Extract the (x, y) coordinate from the center of the cell holding the provided text.  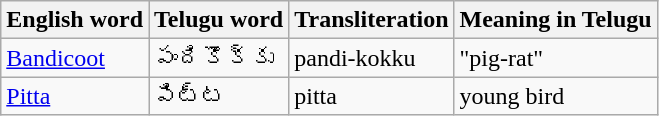
"pig-rat" (556, 58)
pandi-kokku (372, 58)
Telugu word (219, 20)
pitta (372, 96)
Pitta (75, 96)
Transliteration (372, 20)
పిట్ట (219, 96)
English word (75, 20)
పందికొక్కు (219, 58)
Meaning in Telugu (556, 20)
young bird (556, 96)
Bandicoot (75, 58)
